Extract the [X, Y] coordinate from the center of the cell holding the provided text.  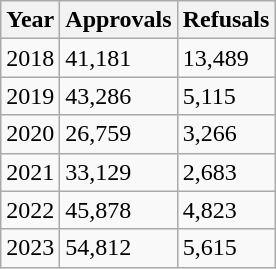
26,759 [118, 134]
2021 [30, 172]
45,878 [118, 210]
4,823 [226, 210]
2018 [30, 58]
5,615 [226, 248]
2,683 [226, 172]
5,115 [226, 96]
2020 [30, 134]
43,286 [118, 96]
Year [30, 20]
Approvals [118, 20]
41,181 [118, 58]
Refusals [226, 20]
33,129 [118, 172]
2019 [30, 96]
3,266 [226, 134]
2023 [30, 248]
54,812 [118, 248]
2022 [30, 210]
13,489 [226, 58]
